Detect which cell encompasses the target text, then output its (X, Y) center coordinate. 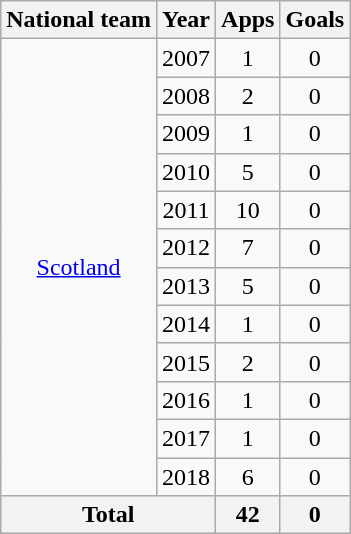
2017 (186, 438)
2007 (186, 58)
2018 (186, 477)
2013 (186, 286)
Total (108, 515)
Goals (315, 20)
42 (248, 515)
2011 (186, 210)
10 (248, 210)
Scotland (79, 268)
Apps (248, 20)
7 (248, 248)
2016 (186, 400)
2010 (186, 172)
6 (248, 477)
2015 (186, 362)
National team (79, 20)
Year (186, 20)
2009 (186, 134)
2012 (186, 248)
2008 (186, 96)
2014 (186, 324)
